Return the [X, Y] coordinate for the center point of the cell that contains the specified text.  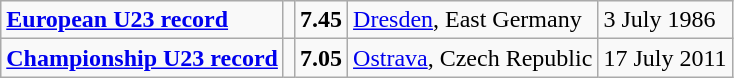
7.05 [320, 58]
European U23 record [142, 20]
Championship U23 record [142, 58]
7.45 [320, 20]
17 July 2011 [665, 58]
Dresden, East Germany [473, 20]
Ostrava, Czech Republic [473, 58]
3 July 1986 [665, 20]
